Detect which cell encompasses the target text, then output its [x, y] center coordinate. 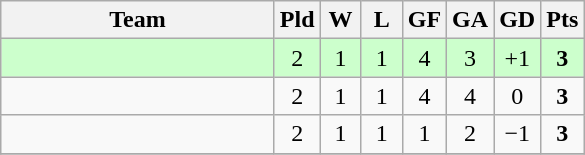
Team [138, 20]
0 [518, 96]
+1 [518, 58]
Pts [562, 20]
GA [470, 20]
L [382, 20]
GF [424, 20]
W [340, 20]
Pld [297, 20]
GD [518, 20]
−1 [518, 134]
